Extract the (x, y) coordinate from the center of the cell holding the provided text.  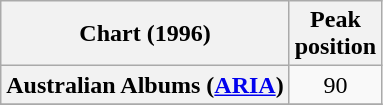
Australian Albums (ARIA) (145, 85)
90 (335, 85)
Peakposition (335, 34)
Chart (1996) (145, 34)
